Identify which cell holds the provided text, then report its [x, y] central coordinate. 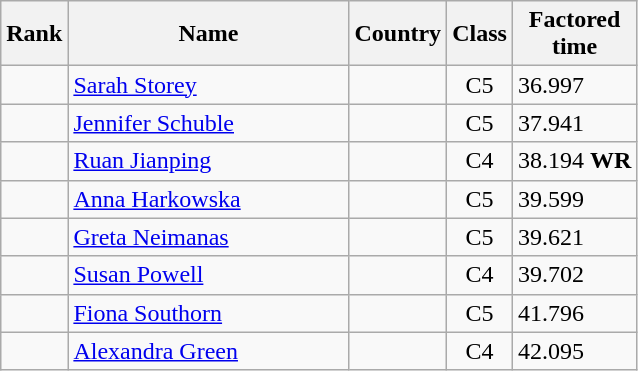
39.621 [574, 237]
Greta Neimanas [208, 237]
38.194 WR [574, 161]
39.599 [574, 199]
Factoredtime [574, 34]
Name [208, 34]
Susan Powell [208, 275]
Country [398, 34]
36.997 [574, 85]
Alexandra Green [208, 351]
Jennifer Schuble [208, 123]
41.796 [574, 313]
Class [480, 34]
42.095 [574, 351]
Rank [34, 34]
Ruan Jianping [208, 161]
37.941 [574, 123]
Sarah Storey [208, 85]
Fiona Southorn [208, 313]
39.702 [574, 275]
Anna Harkowska [208, 199]
